Return the [x, y] coordinate for the center point of the cell that contains the specified text.  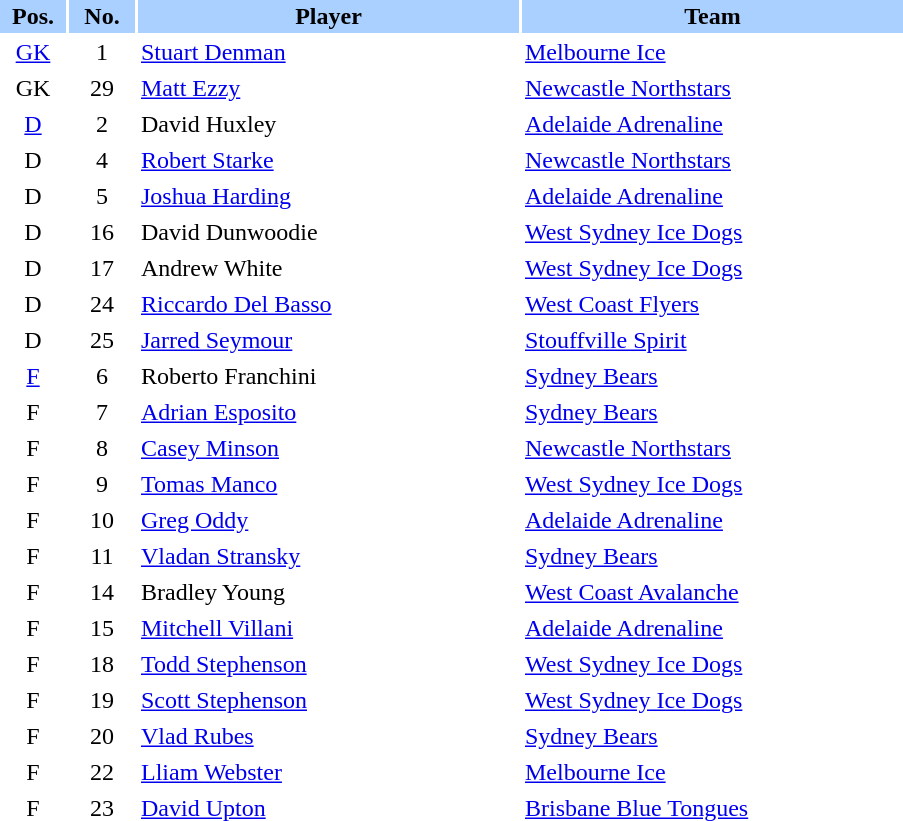
25 [102, 340]
Casey Minson [328, 448]
10 [102, 520]
18 [102, 664]
Pos. [33, 16]
Todd Stephenson [328, 664]
2 [102, 124]
6 [102, 376]
Player [328, 16]
No. [102, 16]
Adrian Esposito [328, 412]
4 [102, 160]
8 [102, 448]
20 [102, 736]
Jarred Seymour [328, 340]
West Coast Flyers [712, 304]
Scott Stephenson [328, 700]
1 [102, 52]
Andrew White [328, 268]
David Dunwoodie [328, 232]
22 [102, 772]
Tomas Manco [328, 484]
Team [712, 16]
Stouffville Spirit [712, 340]
West Coast Avalanche [712, 592]
Roberto Franchini [328, 376]
Joshua Harding [328, 196]
Matt Ezzy [328, 88]
19 [102, 700]
17 [102, 268]
29 [102, 88]
24 [102, 304]
Robert Starke [328, 160]
Vlad Rubes [328, 736]
5 [102, 196]
Mitchell Villani [328, 628]
Stuart Denman [328, 52]
Riccardo Del Basso [328, 304]
7 [102, 412]
14 [102, 592]
Bradley Young [328, 592]
David Huxley [328, 124]
Greg Oddy [328, 520]
11 [102, 556]
15 [102, 628]
Vladan Stransky [328, 556]
9 [102, 484]
16 [102, 232]
Lliam Webster [328, 772]
